Return (X, Y) of the center of cell containing provided text 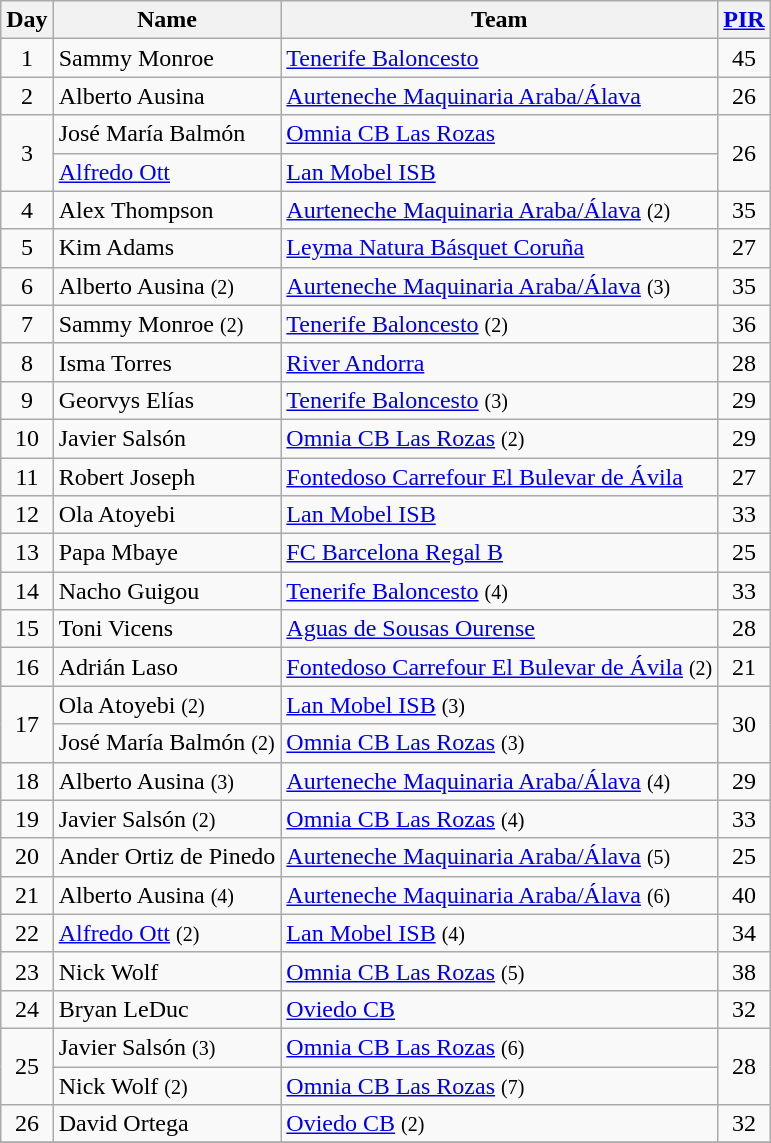
5 (27, 248)
Fontedoso Carrefour El Bulevar de Ávila (500, 477)
Ola Atoyebi (2) (167, 705)
Sammy Monroe (2) (167, 324)
Omnia CB Las Rozas (3) (500, 743)
Alberto Ausina (2) (167, 286)
Fontedoso Carrefour El Bulevar de Ávila (2) (500, 667)
Oviedo CB (500, 1009)
Bryan LeDuc (167, 1009)
Leyma Natura Básquet Coruña (500, 248)
11 (27, 477)
Lan Mobel ISB (3) (500, 705)
River Andorra (500, 362)
Sammy Monroe (167, 58)
Adrián Laso (167, 667)
38 (744, 971)
Aurteneche Maquinaria Araba/Álava (3) (500, 286)
Tenerife Baloncesto (3) (500, 400)
4 (27, 210)
20 (27, 857)
Isma Torres (167, 362)
Javier Salsón (2) (167, 819)
34 (744, 933)
Aguas de Sousas Ourense (500, 629)
Omnia CB Las Rozas (5) (500, 971)
José María Balmón (2) (167, 743)
6 (27, 286)
Omnia CB Las Rozas (4) (500, 819)
14 (27, 591)
23 (27, 971)
Name (167, 20)
Alex Thompson (167, 210)
Oviedo CB (2) (500, 1124)
16 (27, 667)
Aurteneche Maquinaria Araba/Álava (5) (500, 857)
9 (27, 400)
24 (27, 1009)
15 (27, 629)
Omnia CB Las Rozas (500, 134)
Aurteneche Maquinaria Araba/Álava (6) (500, 895)
Aurteneche Maquinaria Araba/Álava (500, 96)
18 (27, 781)
Lan Mobel ISB (4) (500, 933)
Tenerife Baloncesto (500, 58)
Alfredo Ott (2) (167, 933)
Omnia CB Las Rozas (2) (500, 438)
13 (27, 553)
12 (27, 515)
8 (27, 362)
Robert Joseph (167, 477)
Nick Wolf (167, 971)
Tenerife Baloncesto (2) (500, 324)
30 (744, 724)
Omnia CB Las Rozas (6) (500, 1047)
7 (27, 324)
Tenerife Baloncesto (4) (500, 591)
Nacho Guigou (167, 591)
José María Balmón (167, 134)
Alberto Ausina (167, 96)
Ola Atoyebi (167, 515)
Toni Vicens (167, 629)
Omnia CB Las Rozas (7) (500, 1085)
Kim Adams (167, 248)
40 (744, 895)
PIR (744, 20)
19 (27, 819)
36 (744, 324)
Georvys Elías (167, 400)
Aurteneche Maquinaria Araba/Álava (2) (500, 210)
Papa Mbaye (167, 553)
Javier Salsón (3) (167, 1047)
David Ortega (167, 1124)
10 (27, 438)
17 (27, 724)
22 (27, 933)
Ander Ortiz de Pinedo (167, 857)
Alberto Ausina (4) (167, 895)
Nick Wolf (2) (167, 1085)
45 (744, 58)
Javier Salsón (167, 438)
2 (27, 96)
3 (27, 153)
Day (27, 20)
1 (27, 58)
Alberto Ausina (3) (167, 781)
Team (500, 20)
Alfredo Ott (167, 172)
FC Barcelona Regal B (500, 553)
Aurteneche Maquinaria Araba/Álava (4) (500, 781)
